Determine the (X, Y) coordinate at the center of the cell enclosing the given text.  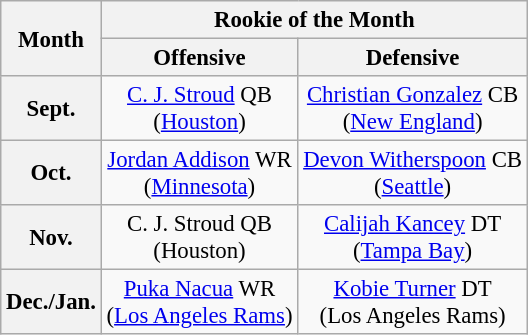
Offensive (200, 58)
Nov. (51, 238)
Calijah Kancey DT(Tampa Bay) (412, 238)
Defensive (412, 58)
Dec./Jan. (51, 302)
Christian Gonzalez CB(New England) (412, 108)
Month (51, 38)
Devon Witherspoon CB(Seattle) (412, 174)
Rookie of the Month (314, 20)
Jordan Addison WR(Minnesota) (200, 174)
Sept. (51, 108)
Oct. (51, 174)
Puka Nacua WR(Los Angeles Rams) (200, 302)
Kobie Turner DT(Los Angeles Rams) (412, 302)
